Return the (x, y) coordinate for the center point of the cell that contains the specified text.  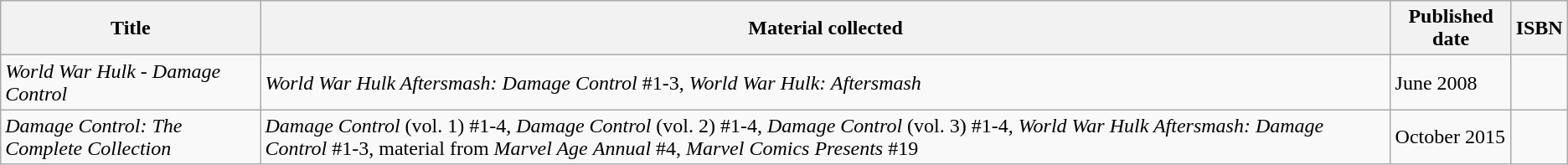
ISBN (1540, 28)
Material collected (826, 28)
Published date (1451, 28)
June 2008 (1451, 82)
Title (131, 28)
World War Hulk Aftersmash: Damage Control #1-3, World War Hulk: Aftersmash (826, 82)
Damage Control: The Complete Collection (131, 137)
World War Hulk - Damage Control (131, 82)
October 2015 (1451, 137)
